From the cell containing the given text, extract its center point as [X, Y] coordinate. 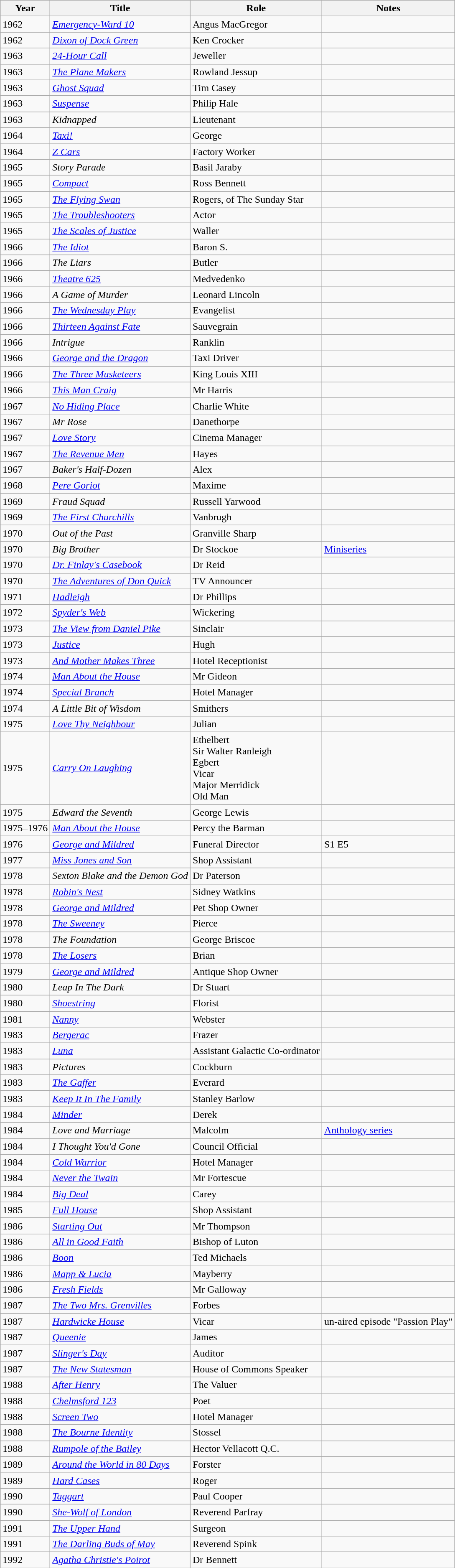
Leap In The Dark [120, 987]
EthelbertSir Walter RanleighEgbertVicarMajor MerridickOld Man [256, 768]
Rowland Jessup [256, 72]
Minder [120, 1115]
George and the Dragon [120, 358]
Role [256, 8]
Reverend Spink [256, 1544]
Thirteen Against Fate [120, 326]
Factory Worker [256, 151]
The Valuer [256, 1385]
Agatha Christie's Poirot [120, 1560]
Sexton Blake and the Demon God [120, 876]
All in Good Faith [120, 1242]
Hayes [256, 453]
Auditor [256, 1353]
The Sweeney [120, 924]
Never the Twain [120, 1178]
Sidney Watkins [256, 892]
Around the World in 80 Days [120, 1464]
Rumpole of the Bailey [120, 1448]
1977 [25, 860]
The Flying Swan [120, 199]
Actor [256, 215]
Notes [388, 8]
Hotel Receptionist [256, 660]
The Gaffer [120, 1083]
Butler [256, 263]
Hard Cases [120, 1480]
Rogers, of The Sunday Star [256, 199]
Mr Fortescue [256, 1178]
After Henry [120, 1385]
Justice [120, 644]
Carey [256, 1194]
Forbes [256, 1306]
The View from Daniel Pike [120, 629]
This Man Craig [120, 390]
The Troubleshooters [120, 215]
Mapp & Lucia [120, 1273]
The Losers [120, 955]
Love Thy Neighbour [120, 724]
24-Hour Call [120, 56]
Cinema Manager [256, 438]
The Scales of Justice [120, 231]
Webster [256, 1019]
A Game of Murder [120, 295]
Lieutenant [256, 120]
George Lewis [256, 812]
Alex [256, 470]
Taggart [120, 1496]
Year [25, 8]
un-aired episode "Passion Play" [388, 1321]
A Little Bit of Wisdom [120, 708]
1985 [25, 1210]
Queenie [120, 1337]
No Hiding Place [120, 406]
Smithers [256, 708]
The Upper Hand [120, 1528]
The Darling Buds of May [120, 1544]
Vicar [256, 1321]
Malcolm [256, 1130]
Dr Phillips [256, 597]
1971 [25, 597]
Big Deal [120, 1194]
1972 [25, 613]
Robin's Nest [120, 892]
The Foundation [120, 939]
I Thought You'd Gone [120, 1146]
Taxi! [120, 135]
Anthology series [388, 1130]
Slinger's Day [120, 1353]
Funeral Director [256, 844]
1981 [25, 1019]
Granville Sharp [256, 533]
Theatre 625 [120, 279]
Ranklin [256, 342]
The First Churchills [120, 517]
And Mother Makes Three [120, 660]
King Louis XIII [256, 374]
Love and Marriage [120, 1130]
Wickering [256, 613]
Jeweller [256, 56]
1975–1976 [25, 828]
Dr Stuart [256, 987]
1992 [25, 1560]
Mr Gideon [256, 676]
Dr Reid [256, 565]
The Two Mrs. Grenvilles [120, 1306]
Taxi Driver [256, 358]
Fresh Fields [120, 1290]
Dr Paterson [256, 876]
Mr Harris [256, 390]
Ted Michaels [256, 1257]
Maxime [256, 486]
Big Brother [120, 549]
Ghost Squad [120, 88]
Miss Jones and Son [120, 860]
Miniseries [388, 549]
Ken Crocker [256, 40]
Hadleigh [120, 597]
Leonard Lincoln [256, 295]
Julian [256, 724]
Evangelist [256, 311]
TV Announcer [256, 581]
The Idiot [120, 247]
Antique Shop Owner [256, 971]
Special Branch [120, 692]
Shoestring [120, 1003]
Russell Yarwood [256, 501]
The Plane Makers [120, 72]
Florist [256, 1003]
George [256, 135]
James [256, 1337]
Brian [256, 955]
Frazer [256, 1035]
Everard [256, 1083]
1968 [25, 486]
Percy the Barman [256, 828]
1979 [25, 971]
Emergency-Ward 10 [120, 24]
Assistant Galactic Co-ordinator [256, 1051]
Starting Out [120, 1226]
Charlie White [256, 406]
Luna [120, 1051]
Sauvegrain [256, 326]
George Briscoe [256, 939]
Medvedenko [256, 279]
Vanbrugh [256, 517]
Paul Cooper [256, 1496]
Hardwicke House [120, 1321]
Z Cars [120, 151]
Carry On Laughing [120, 768]
Pierce [256, 924]
Love Story [120, 438]
Dr. Finlay's Casebook [120, 565]
Sinclair [256, 629]
Intrigue [120, 342]
Kidnapped [120, 120]
Compact [120, 183]
Out of the Past [120, 533]
The Adventures of Don Quick [120, 581]
Title [120, 8]
Cold Warrior [120, 1162]
Mr Rose [120, 422]
Stanley Barlow [256, 1099]
Fraud Squad [120, 501]
Full House [120, 1210]
Roger [256, 1480]
1976 [25, 844]
Council Official [256, 1146]
Baron S. [256, 247]
Basil Jaraby [256, 167]
Poet [256, 1401]
Angus MacGregor [256, 24]
Forster [256, 1464]
Suspense [120, 104]
Stossel [256, 1433]
Danethorpe [256, 422]
She-Wolf of London [120, 1512]
Waller [256, 231]
Hugh [256, 644]
Dr Stockoe [256, 549]
Tim Casey [256, 88]
The Wednesday Play [120, 311]
S1 E5 [388, 844]
Dr Bennett [256, 1560]
Keep It In The Family [120, 1099]
Boon [120, 1257]
Bergerac [120, 1035]
Edward the Seventh [120, 812]
Chelmsford 123 [120, 1401]
The Revenue Men [120, 453]
The Liars [120, 263]
Surgeon [256, 1528]
House of Commons Speaker [256, 1369]
Pere Goriot [120, 486]
Nanny [120, 1019]
The Three Musketeers [120, 374]
Spyder's Web [120, 613]
Screen Two [120, 1417]
Bishop of Luton [256, 1242]
Reverend Parfray [256, 1512]
Mr Thompson [256, 1226]
The New Statesman [120, 1369]
Derek [256, 1115]
Ross Bennett [256, 183]
Mr Galloway [256, 1290]
Pictures [120, 1067]
Baker's Half-Dozen [120, 470]
Pet Shop Owner [256, 908]
Dixon of Dock Green [120, 40]
Philip Hale [256, 104]
Story Parade [120, 167]
Mayberry [256, 1273]
Hector Vellacott Q.C. [256, 1448]
Cockburn [256, 1067]
The Bourne Identity [120, 1433]
